Provide the [x, y] coordinate of the cell's center where the given text is located.  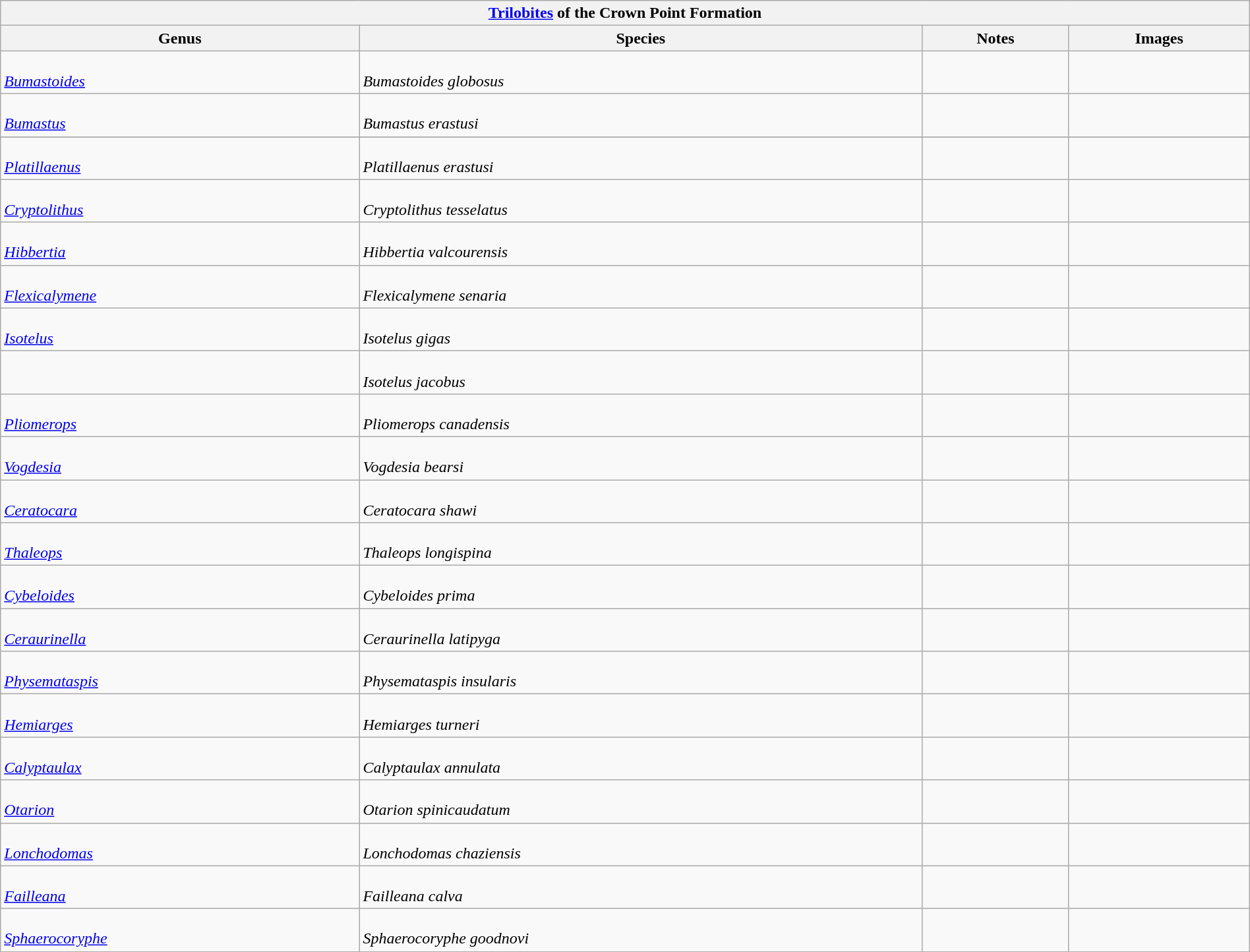
Genus [180, 38]
Hemiarges [180, 716]
Calyptaulax [180, 758]
Physemataspis [180, 672]
Flexicalymene senaria [641, 286]
Failleana calva [641, 887]
Failleana [180, 887]
Hemiarges turneri [641, 716]
Flexicalymene [180, 286]
Platillaenus [180, 158]
Platillaenus erastusi [641, 158]
Hibbertia valcourensis [641, 244]
Isotelus [180, 330]
Sphaerocoryphe [180, 930]
Ceratocara shawi [641, 501]
Ceratocara [180, 501]
Bumastoides [180, 73]
Bumastoides globosus [641, 73]
Notes [996, 38]
Calyptaulax annulata [641, 758]
Images [1159, 38]
Cybeloides [180, 587]
Otarion [180, 802]
Vogdesia [180, 458]
Bumastus erastusi [641, 115]
Ceraurinella [180, 630]
Pliomerops canadensis [641, 415]
Isotelus jacobus [641, 372]
Cybeloides prima [641, 587]
Cryptolithus tesselatus [641, 200]
Physemataspis insularis [641, 672]
Trilobites of the Crown Point Formation [625, 13]
Thaleops longispina [641, 545]
Lonchodomas [180, 844]
Isotelus gigas [641, 330]
Ceraurinella latipyga [641, 630]
Species [641, 38]
Lonchodomas chaziensis [641, 844]
Sphaerocoryphe goodnovi [641, 930]
Thaleops [180, 545]
Vogdesia bearsi [641, 458]
Bumastus [180, 115]
Pliomerops [180, 415]
Otarion spinicaudatum [641, 802]
Cryptolithus [180, 200]
Hibbertia [180, 244]
